Identify which cell holds the provided text, then report its (x, y) central coordinate. 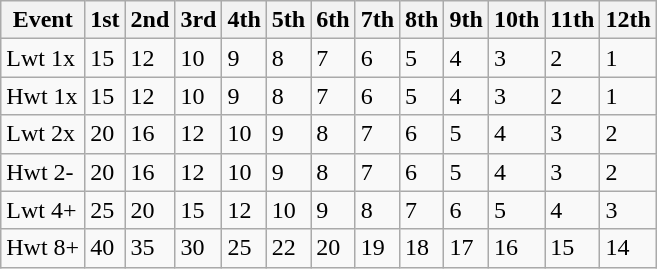
40 (105, 248)
Hwt 8+ (43, 248)
1st (105, 20)
4th (244, 20)
Hwt 2- (43, 172)
5th (288, 20)
10th (516, 20)
9th (466, 20)
11th (572, 20)
3rd (198, 20)
19 (377, 248)
Event (43, 20)
35 (150, 248)
Lwt 4+ (43, 210)
7th (377, 20)
12th (628, 20)
2nd (150, 20)
22 (288, 248)
18 (422, 248)
14 (628, 248)
17 (466, 248)
6th (333, 20)
Lwt 2x (43, 134)
Hwt 1x (43, 96)
30 (198, 248)
Lwt 1x (43, 58)
8th (422, 20)
